Output the (X, Y) coordinate of the center of the cell containing the given text.  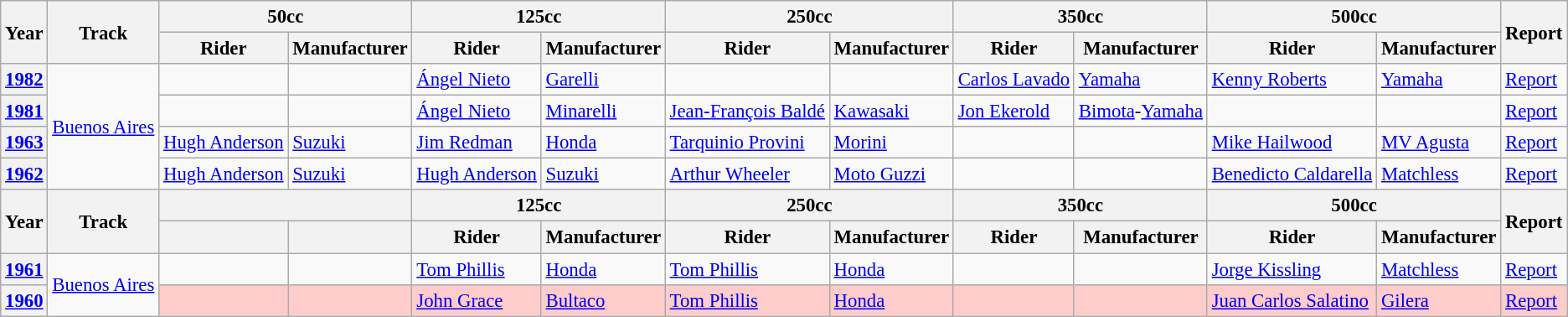
Bultaco (603, 300)
Bimota-Yamaha (1141, 112)
1963 (24, 143)
Jean-François Baldé (747, 112)
Tarquinio Provini (747, 143)
Juan Carlos Salatino (1292, 300)
Kenny Roberts (1292, 80)
Mike Hailwood (1292, 143)
Jon Ekerold (1014, 112)
1960 (24, 300)
John Grace (477, 300)
1962 (24, 174)
Carlos Lavado (1014, 80)
1982 (24, 80)
Jorge Kissling (1292, 269)
Kawasaki (891, 112)
Garelli (603, 80)
50cc (286, 17)
MV Agusta (1439, 143)
Minarelli (603, 112)
1981 (24, 112)
Moto Guzzi (891, 174)
Arthur Wheeler (747, 174)
Jim Redman (477, 143)
Gilera (1439, 300)
1961 (24, 269)
Morini (891, 143)
Benedicto Caldarella (1292, 174)
